For the text-containing cell, return its midpoint in [X, Y] coordinate format. 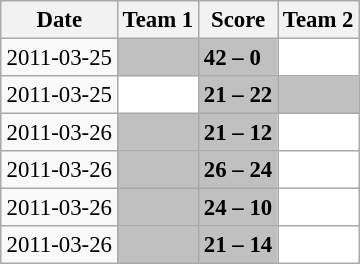
Score [238, 20]
26 – 24 [238, 170]
Team 1 [158, 20]
42 – 0 [238, 57]
Date [59, 20]
24 – 10 [238, 208]
Team 2 [318, 20]
21 – 14 [238, 245]
21 – 12 [238, 133]
21 – 22 [238, 95]
